Identify which cell holds the provided text, then report its [x, y] central coordinate. 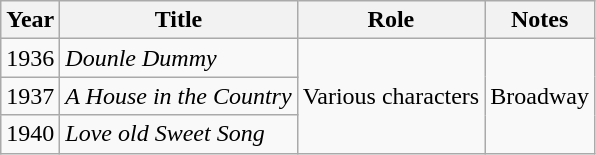
A House in the Country [178, 96]
Various characters [391, 96]
1936 [30, 58]
Love old Sweet Song [178, 134]
Dounle Dummy [178, 58]
Role [391, 20]
Year [30, 20]
1937 [30, 96]
1940 [30, 134]
Title [178, 20]
Notes [540, 20]
Broadway [540, 96]
